Extract the (X, Y) coordinate from the center of the cell holding the provided text.  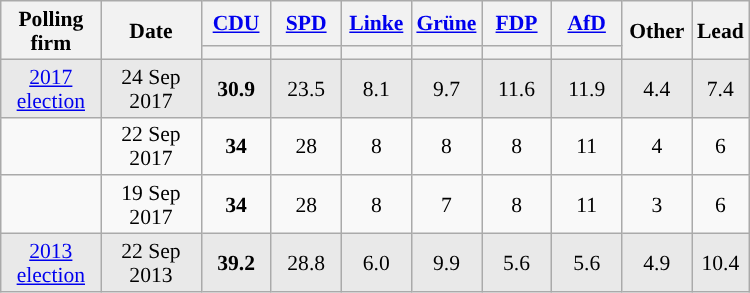
9.9 (446, 263)
10.4 (720, 263)
9.7 (446, 88)
22 Sep 2013 (151, 263)
30.9 (236, 88)
Linke (376, 24)
24 Sep 2017 (151, 88)
11.9 (587, 88)
7.4 (720, 88)
19 Sep 2017 (151, 205)
8.1 (376, 88)
2013 election (51, 263)
28.8 (306, 263)
FDP (517, 24)
39.2 (236, 263)
4 (657, 146)
CDU (236, 24)
SPD (306, 24)
4.9 (657, 263)
6.0 (376, 263)
Date (151, 30)
4.4 (657, 88)
11.6 (517, 88)
Grüne (446, 24)
Lead (720, 30)
22 Sep 2017 (151, 146)
7 (446, 205)
3 (657, 205)
AfD (587, 24)
Polling firm (51, 30)
23.5 (306, 88)
Other (657, 30)
2017 election (51, 88)
